Return (X, Y) of the center of cell containing provided text 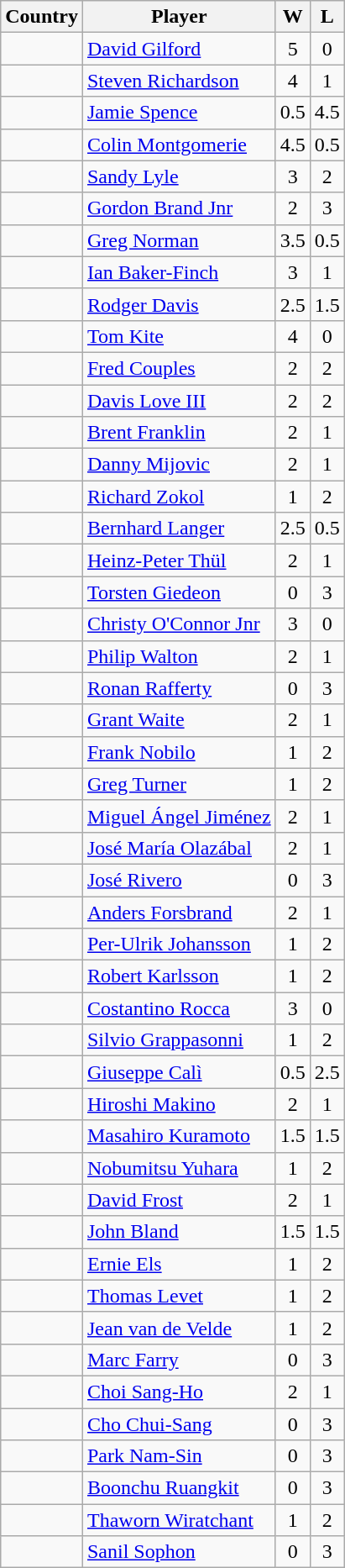
Anders Forsbrand (179, 912)
Philip Walton (179, 656)
Richard Zokol (179, 497)
José Rivero (179, 880)
José María Olazábal (179, 848)
Rodger Davis (179, 304)
Choi Sang-Ho (179, 1392)
Colin Montgomerie (179, 145)
Hiroshi Makino (179, 1104)
Sanil Sophon (179, 1552)
David Frost (179, 1200)
Greg Turner (179, 784)
Brent Franklin (179, 433)
Miguel Ángel Jiménez (179, 816)
Jean van de Velde (179, 1328)
Player (179, 17)
Country (42, 17)
W (292, 17)
Thomas Levet (179, 1296)
Danny Mijovic (179, 465)
3.5 (292, 240)
Heinz-Peter Thül (179, 560)
Robert Karlsson (179, 976)
Jamie Spence (179, 113)
Grant Waite (179, 720)
Cho Chui-Sang (179, 1424)
Silvio Grappasonni (179, 1040)
Davis Love III (179, 401)
Masahiro Kuramoto (179, 1136)
Giuseppe Calì (179, 1072)
Nobumitsu Yuhara (179, 1168)
John Bland (179, 1232)
Bernhard Langer (179, 529)
Boonchu Ruangkit (179, 1488)
Frank Nobilo (179, 752)
Ernie Els (179, 1264)
Greg Norman (179, 240)
Ian Baker-Finch (179, 272)
5 (292, 49)
Thaworn Wiratchant (179, 1520)
David Gilford (179, 49)
Gordon Brand Jnr (179, 208)
Torsten Giedeon (179, 592)
Steven Richardson (179, 81)
Ronan Rafferty (179, 688)
L (327, 17)
Costantino Rocca (179, 1008)
Sandy Lyle (179, 176)
Christy O'Connor Jnr (179, 624)
Marc Farry (179, 1360)
Tom Kite (179, 336)
Park Nam-Sin (179, 1456)
Fred Couples (179, 368)
Per-Ulrik Johansson (179, 944)
